Detect which cell encompasses the target text, then output its (x, y) center coordinate. 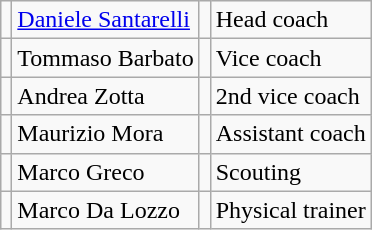
2nd vice coach (290, 96)
Assistant coach (290, 134)
Marco Da Lozzo (106, 210)
Vice coach (290, 58)
Maurizio Mora (106, 134)
Daniele Santarelli (106, 20)
Scouting (290, 172)
Marco Greco (106, 172)
Tommaso Barbato (106, 58)
Andrea Zotta (106, 96)
Physical trainer (290, 210)
Head coach (290, 20)
